Identify which cell holds the provided text, then report its (X, Y) central coordinate. 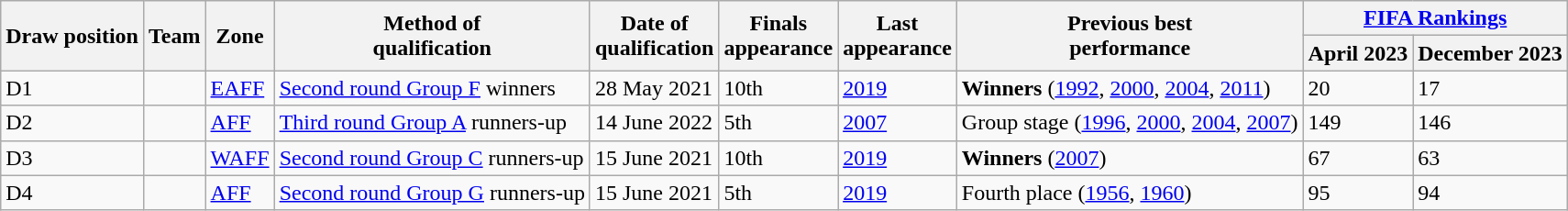
Fourth place (1956, 1960) (1130, 193)
Winners (1992, 2000, 2004, 2011) (1130, 88)
EAFF (240, 88)
Date ofqualification (654, 36)
Zone (240, 36)
Winners (2007) (1130, 158)
14 June 2022 (654, 123)
94 (1491, 193)
67 (1358, 158)
149 (1358, 123)
95 (1358, 193)
April 2023 (1358, 53)
FIFA Rankings (1435, 18)
Previous bestperformance (1130, 36)
63 (1491, 158)
17 (1491, 88)
Finalsappearance (778, 36)
D4 (72, 193)
Team (174, 36)
Group stage (1996, 2000, 2004, 2007) (1130, 123)
Draw position (72, 36)
Second round Group C runners-up (432, 158)
20 (1358, 88)
2007 (898, 123)
WAFF (240, 158)
Second round Group G runners-up (432, 193)
28 May 2021 (654, 88)
D3 (72, 158)
Third round Group A runners-up (432, 123)
Method ofqualification (432, 36)
Lastappearance (898, 36)
December 2023 (1491, 53)
D2 (72, 123)
Second round Group F winners (432, 88)
D1 (72, 88)
146 (1491, 123)
